Return the (X, Y) coordinate for the center point of the cell that contains the specified text.  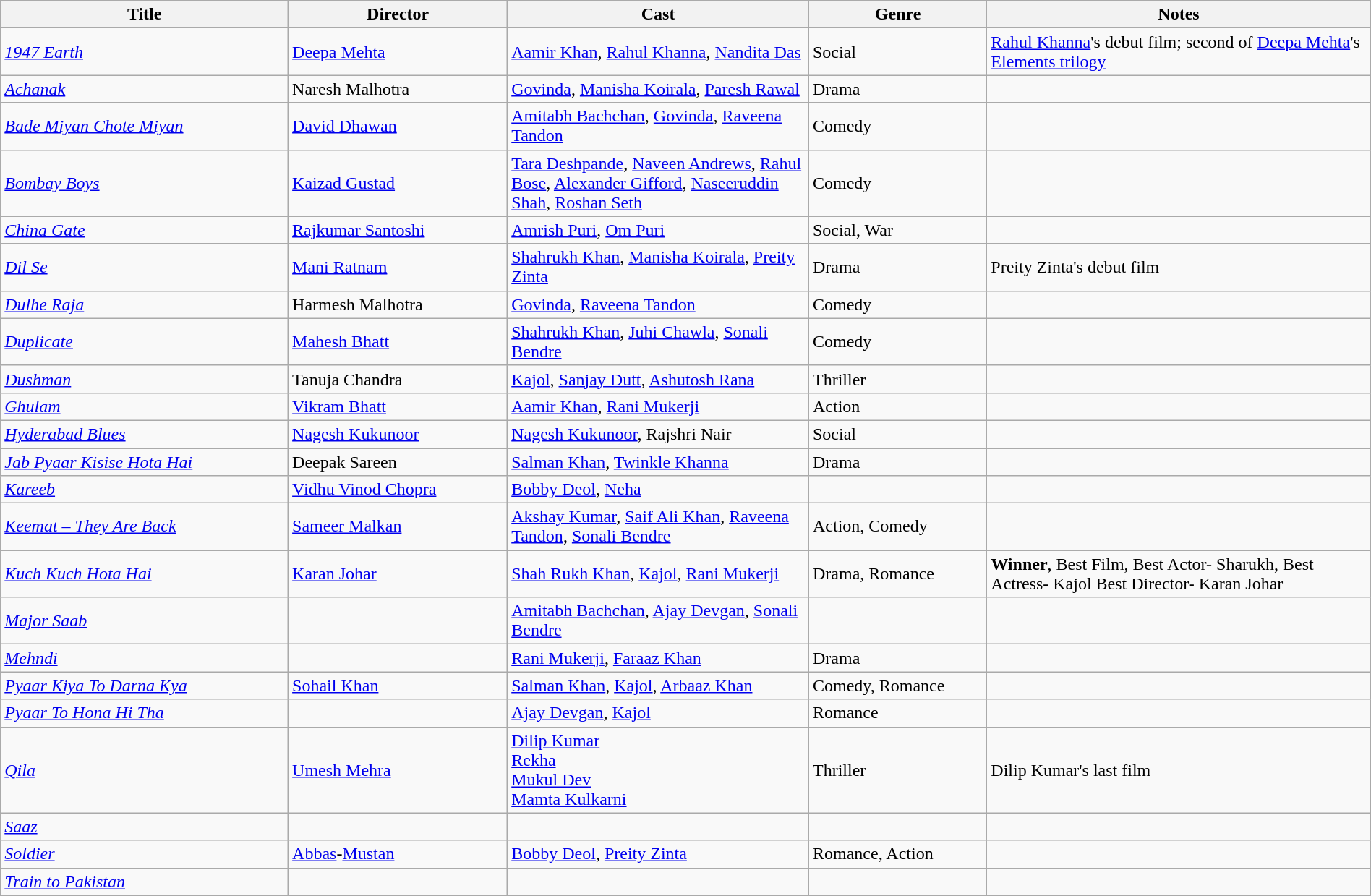
Salman Khan, Twinkle Khanna (658, 462)
Jab Pyaar Kisise Hota Hai (145, 462)
Shahrukh Khan, Manisha Koirala, Preity Zinta (658, 268)
Vikram Bhatt (398, 406)
Duplicate (145, 341)
Genre (897, 14)
1947 Earth (145, 52)
Mahesh Bhatt (398, 341)
Action, Comedy (897, 526)
Rani Mukerji, Faraaz Khan (658, 658)
Keemat – They Are Back (145, 526)
Karan Johar (398, 574)
Deepak Sareen (398, 462)
Train to Pakistan (145, 882)
Soldier (145, 854)
Sameer Malkan (398, 526)
Amitabh Bachchan, Ajay Devgan, Sonali Bendre (658, 620)
Pyaar Kiya To Darna Kya (145, 686)
Mehndi (145, 658)
Aamir Khan, Rahul Khanna, Nandita Das (658, 52)
Govinda, Raveena Tandon (658, 304)
Kaizad Gustad (398, 183)
Tanuja Chandra (398, 379)
Notes (1179, 14)
Social, War (897, 230)
Action (897, 406)
Rahul Khanna's debut film; second of Deepa Mehta's Elements trilogy (1179, 52)
Rajkumar Santoshi (398, 230)
Hyderabad Blues (145, 434)
Cast (658, 14)
Kareeb (145, 490)
Akshay Kumar, Saif Ali Khan, Raveena Tandon, Sonali Bendre (658, 526)
Aamir Khan, Rani Mukerji (658, 406)
Shah Rukh Khan, Kajol, Rani Mukerji (658, 574)
Sohail Khan (398, 686)
Umesh Mehra (398, 769)
Amitabh Bachchan, Govinda, Raveena Tandon (658, 126)
Ghulam (145, 406)
David Dhawan (398, 126)
Kajol, Sanjay Dutt, Ashutosh Rana (658, 379)
Govinda, Manisha Koirala, Paresh Rawal (658, 89)
Qila (145, 769)
Dil Se (145, 268)
Shahrukh Khan, Juhi Chawla, Sonali Bendre (658, 341)
Dilip Kumar's last film (1179, 769)
Title (145, 14)
Director (398, 14)
Dulhe Raja (145, 304)
Mani Ratnam (398, 268)
Drama, Romance (897, 574)
Salman Khan, Kajol, Arbaaz Khan (658, 686)
Dilip KumarRekhaMukul DevMamta Kulkarni (658, 769)
Pyaar To Hona Hi Tha (145, 713)
Bobby Deol, Preity Zinta (658, 854)
Romance (897, 713)
Preity Zinta's debut film (1179, 268)
Nagesh Kukunoor, Rajshri Nair (658, 434)
Bombay Boys (145, 183)
Major Saab (145, 620)
Naresh Malhotra (398, 89)
Deepa Mehta (398, 52)
Tara Deshpande, Naveen Andrews, Rahul Bose, Alexander Gifford, Naseeruddin Shah, Roshan Seth (658, 183)
Amrish Puri, Om Puri (658, 230)
Bade Miyan Chote Miyan (145, 126)
Dushman (145, 379)
Bobby Deol, Neha (658, 490)
China Gate (145, 230)
Abbas-Mustan (398, 854)
Kuch Kuch Hota Hai (145, 574)
Achanak (145, 89)
Saaz (145, 827)
Winner, Best Film, Best Actor- Sharukh, Best Actress- Kajol Best Director- Karan Johar (1179, 574)
Romance, Action (897, 854)
Harmesh Malhotra (398, 304)
Vidhu Vinod Chopra (398, 490)
Nagesh Kukunoor (398, 434)
Ajay Devgan, Kajol (658, 713)
Comedy, Romance (897, 686)
